Search for the cell housing the specified text and yield its [x, y] center coordinate. 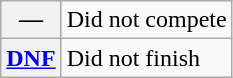
Did not compete [146, 20]
DNF [31, 58]
— [31, 20]
Did not finish [146, 58]
